Identify which cell holds the provided text, then report its [x, y] central coordinate. 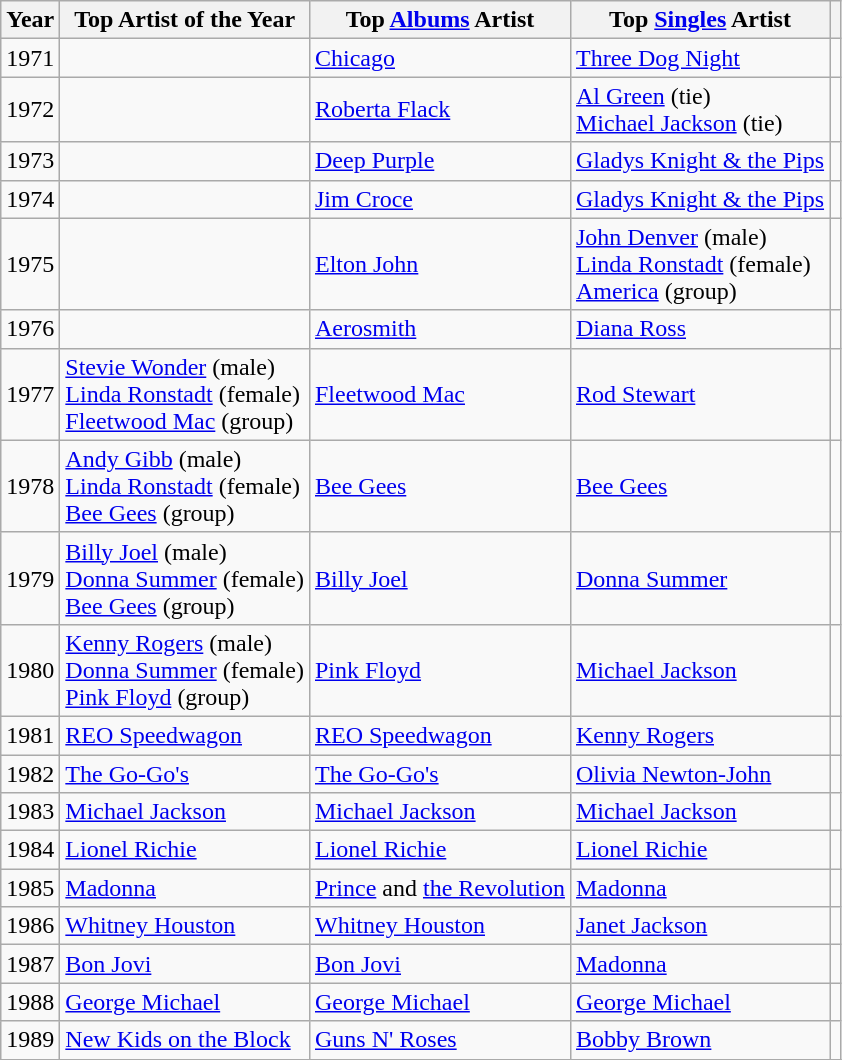
John Denver (male)Linda Ronstadt (female)America (group) [700, 264]
1989 [30, 1040]
1985 [30, 888]
Elton John [440, 264]
Deep Purple [440, 161]
Top Albums Artist [440, 20]
Guns N' Roses [440, 1040]
Top Singles Artist [700, 20]
Andy Gibb (male)Linda Ronstadt (female)Bee Gees (group) [185, 486]
1971 [30, 58]
1974 [30, 199]
Al Green (tie)Michael Jackson (tie) [700, 110]
Diana Ross [700, 329]
1973 [30, 161]
Billy Joel [440, 578]
1978 [30, 486]
Olivia Newton-John [700, 773]
Bobby Brown [700, 1040]
Fleetwood Mac [440, 394]
1977 [30, 394]
Prince and the Revolution [440, 888]
Aerosmith [440, 329]
Donna Summer [700, 578]
Chicago [440, 58]
1976 [30, 329]
Year [30, 20]
1982 [30, 773]
New Kids on the Block [185, 1040]
1988 [30, 1002]
Top Artist of the Year [185, 20]
1987 [30, 964]
Janet Jackson [700, 926]
Stevie Wonder (male)Linda Ronstadt (female)Fleetwood Mac (group) [185, 394]
Jim Croce [440, 199]
1975 [30, 264]
1980 [30, 670]
Kenny Rogers (male)Donna Summer (female)Pink Floyd (group) [185, 670]
1983 [30, 812]
Rod Stewart [700, 394]
1986 [30, 926]
Pink Floyd [440, 670]
1972 [30, 110]
1981 [30, 735]
Roberta Flack [440, 110]
1984 [30, 850]
Billy Joel (male)Donna Summer (female)Bee Gees (group) [185, 578]
Kenny Rogers [700, 735]
Three Dog Night [700, 58]
1979 [30, 578]
